Locate the cell with the specified text and output its [X, Y] center coordinate. 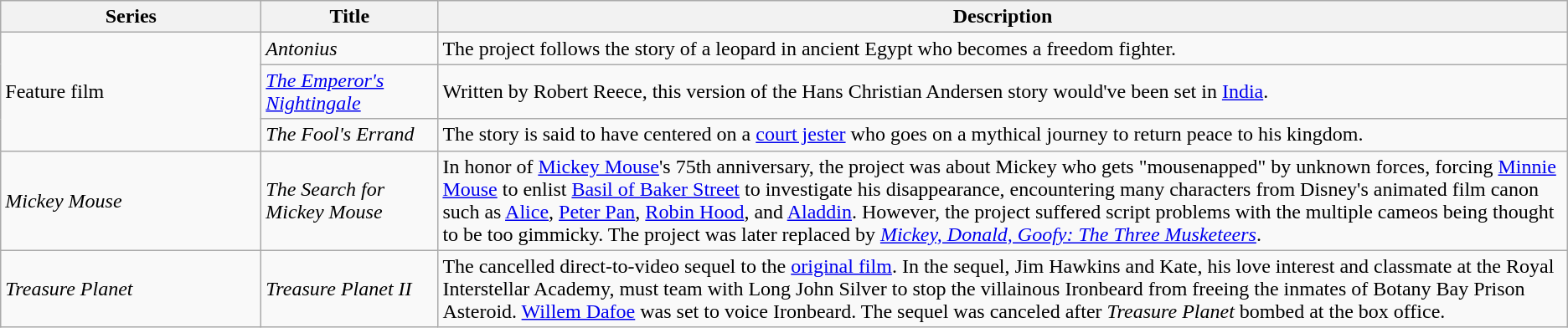
Treasure Planet [131, 289]
Mickey Mouse [131, 201]
Written by Robert Reece, this version of the Hans Christian Andersen story would've been set in India. [1003, 92]
Antonius [350, 49]
Title [350, 17]
Description [1003, 17]
The project follows the story of a leopard in ancient Egypt who becomes a freedom fighter. [1003, 49]
Feature film [131, 92]
Series [131, 17]
The Emperor's Nightingale [350, 92]
The Search for Mickey Mouse [350, 201]
Treasure Planet II [350, 289]
The story is said to have centered on a court jester who goes on a mythical journey to return peace to his kingdom. [1003, 135]
The Fool's Errand [350, 135]
